Provide the [x, y] coordinate of the cell's center where the given text is located.  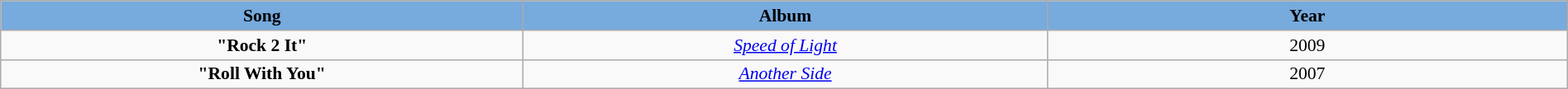
2009 [1307, 44]
2007 [1307, 74]
"Roll With You" [262, 74]
Year [1307, 16]
Another Side [786, 74]
"Rock 2 It" [262, 44]
Album [786, 16]
Speed of Light [786, 44]
Song [262, 16]
